Output the (x, y) coordinate of the center of the cell containing the given text.  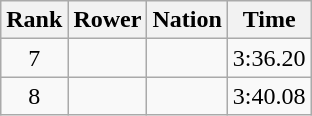
7 (34, 58)
8 (34, 96)
3:36.20 (269, 58)
Time (269, 20)
3:40.08 (269, 96)
Rower (108, 20)
Rank (34, 20)
Nation (187, 20)
